Scan for the cell matching the given text and deliver its [X, Y] coordinate at center. 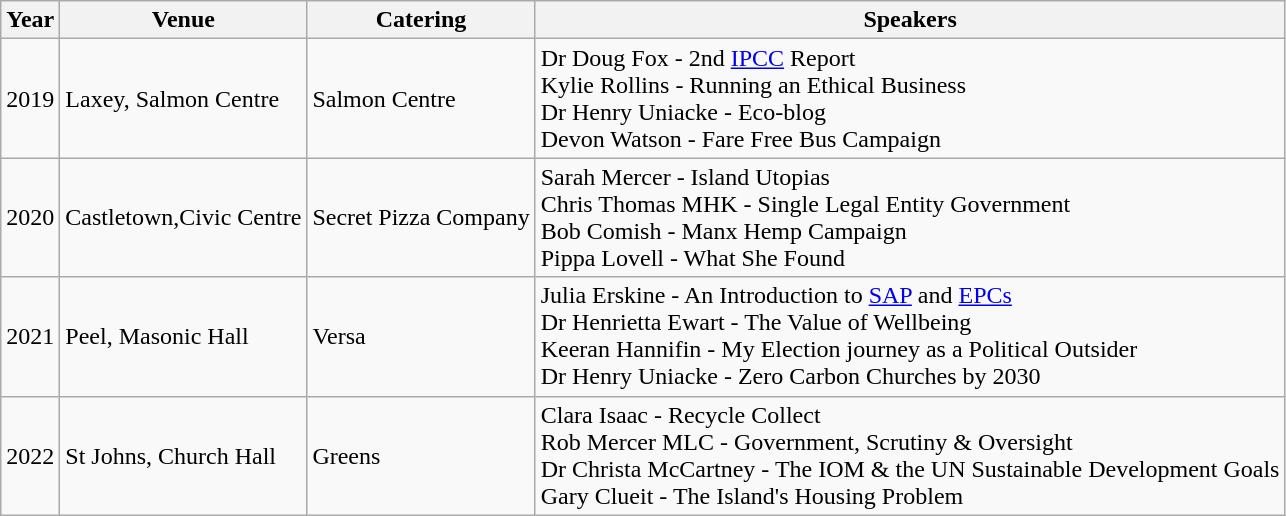
Salmon Centre [421, 98]
Secret Pizza Company [421, 218]
Catering [421, 20]
Speakers [910, 20]
2020 [30, 218]
Sarah Mercer - Island UtopiasChris Thomas MHK - Single Legal Entity GovernmentBob Comish - Manx Hemp CampaignPippa Lovell - What She Found [910, 218]
Peel, Masonic Hall [184, 336]
2022 [30, 456]
Year [30, 20]
Castletown,Civic Centre [184, 218]
St Johns, Church Hall [184, 456]
2021 [30, 336]
Venue [184, 20]
Greens [421, 456]
Laxey, Salmon Centre [184, 98]
Versa [421, 336]
Dr Doug Fox - 2nd IPCC ReportKylie Rollins - Running an Ethical BusinessDr Henry Uniacke - Eco-blogDevon Watson - Fare Free Bus Campaign [910, 98]
2019 [30, 98]
